Capture the cell that displays the provided text and extract its [x, y] central coordinate. 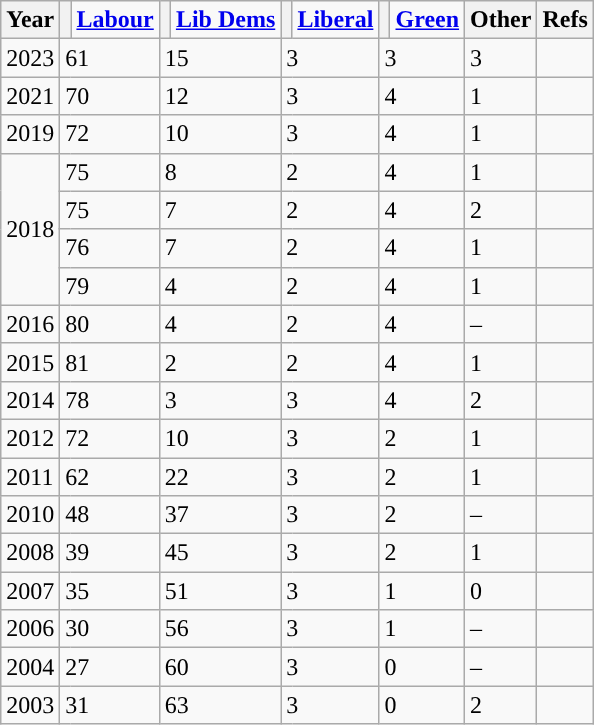
2014 [30, 400]
2016 [30, 324]
2008 [30, 553]
2021 [30, 96]
31 [110, 705]
80 [110, 324]
Green [428, 20]
81 [110, 362]
2023 [30, 58]
2010 [30, 515]
70 [110, 96]
2004 [30, 667]
Liberal [336, 20]
2019 [30, 134]
48 [110, 515]
15 [220, 58]
79 [110, 286]
Lib Dems [225, 20]
2012 [30, 438]
2018 [30, 229]
Refs [565, 20]
37 [220, 515]
60 [220, 667]
8 [220, 172]
61 [110, 58]
Other [501, 20]
2015 [30, 362]
2011 [30, 477]
2003 [30, 705]
63 [220, 705]
51 [220, 591]
12 [220, 96]
22 [220, 477]
Labour [115, 20]
62 [110, 477]
76 [110, 248]
45 [220, 553]
39 [110, 553]
2007 [30, 591]
78 [110, 400]
Year [30, 20]
27 [110, 667]
56 [220, 629]
30 [110, 629]
35 [110, 591]
2006 [30, 629]
